Determine the [X, Y] coordinate at the center of the cell enclosing the given text.  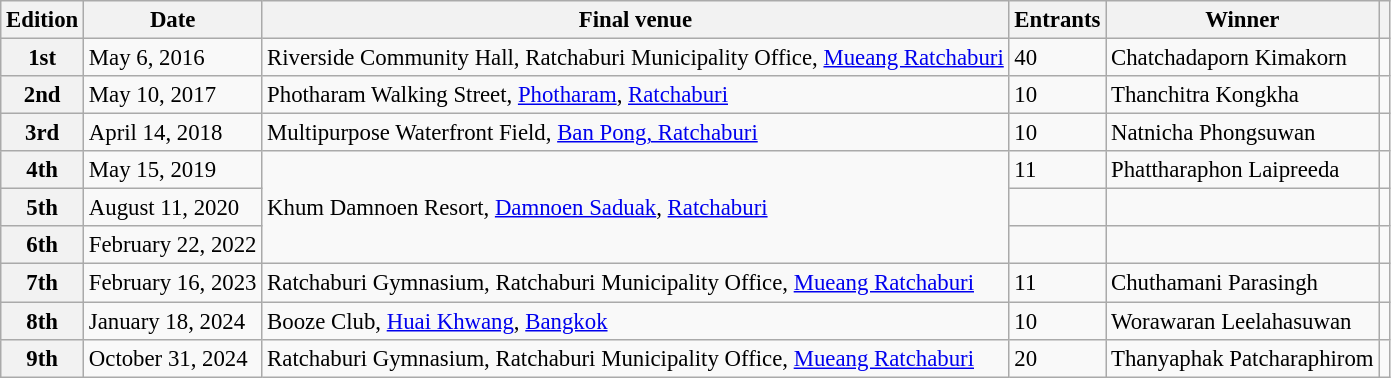
Worawaran Leelahasuwan [1242, 321]
May 10, 2017 [173, 95]
2nd [42, 95]
40 [1058, 58]
9th [42, 358]
Thanyaphak Patcharaphirom [1242, 358]
3rd [42, 133]
4th [42, 170]
Chatchadaporn Kimakorn [1242, 58]
April 14, 2018 [173, 133]
Photharam Walking Street, Photharam, Ratchaburi [636, 95]
Multipurpose Waterfront Field, Ban Pong, Ratchaburi [636, 133]
Thanchitra Kongkha [1242, 95]
May 6, 2016 [173, 58]
Edition [42, 20]
Date [173, 20]
Phattharaphon Laipreeda [1242, 170]
Entrants [1058, 20]
8th [42, 321]
Chuthamani Parasingh [1242, 283]
1st [42, 58]
January 18, 2024 [173, 321]
February 22, 2022 [173, 245]
May 15, 2019 [173, 170]
Booze Club, Huai Khwang, Bangkok [636, 321]
Riverside Community Hall, Ratchaburi Municipality Office, Mueang Ratchaburi [636, 58]
Final venue [636, 20]
7th [42, 283]
October 31, 2024 [173, 358]
February 16, 2023 [173, 283]
Khum Damnoen Resort, Damnoen Saduak, Ratchaburi [636, 208]
20 [1058, 358]
6th [42, 245]
August 11, 2020 [173, 208]
5th [42, 208]
Natnicha Phongsuwan [1242, 133]
Winner [1242, 20]
